Determine the [x, y] coordinate at the center of the cell enclosing the given text.  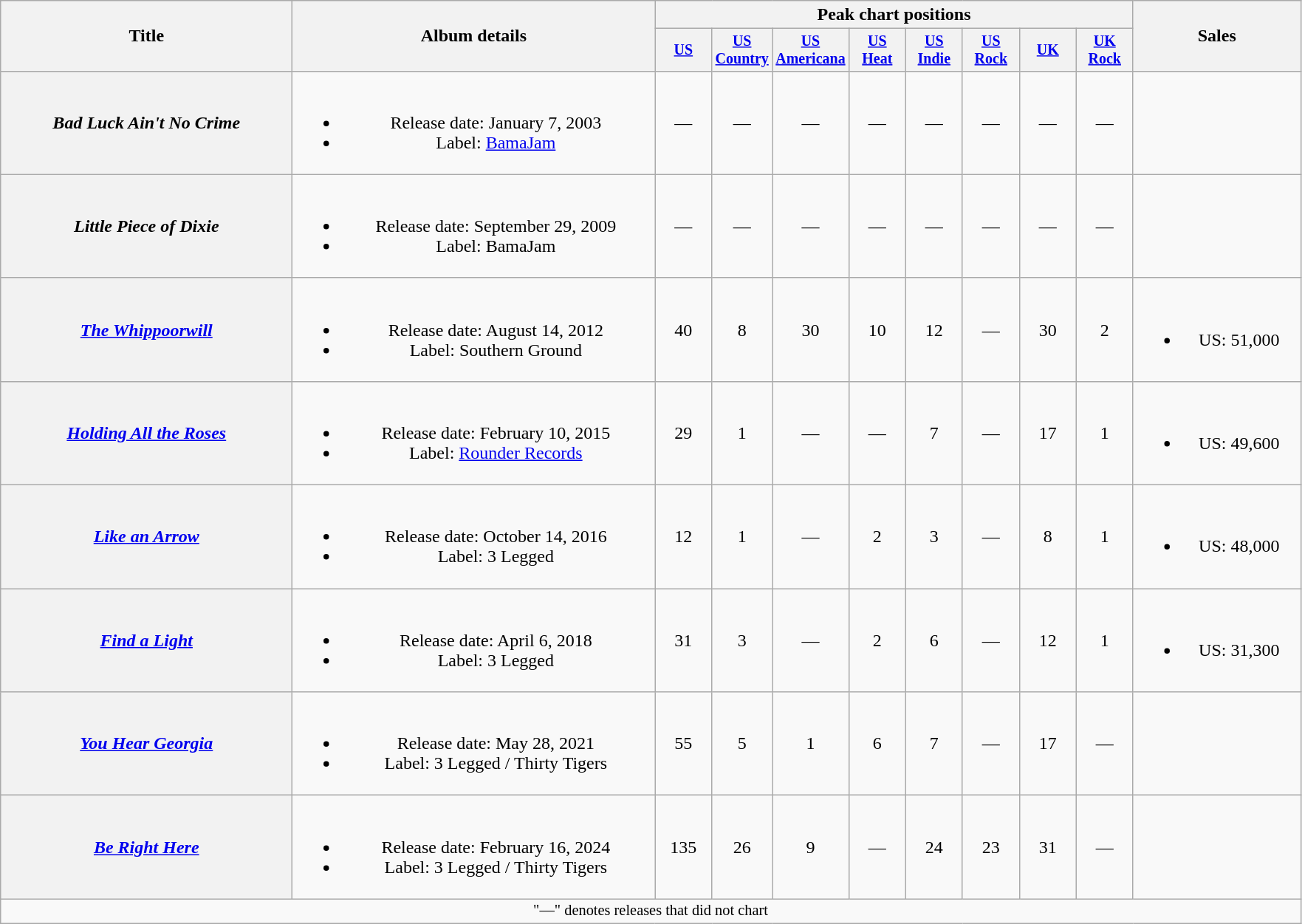
US: 49,600 [1217, 433]
5 [742, 744]
Peak chart positions [894, 15]
"—" denotes releases that did not chart [651, 911]
Holding All the Roses [146, 433]
Release date: April 6, 2018Label: 3 Legged [474, 640]
Release date: February 10, 2015Label: Rounder Records [474, 433]
40 [684, 329]
Bad Luck Ain't No Crime [146, 123]
You Hear Georgia [146, 744]
135 [684, 847]
The Whippoorwill [146, 329]
29 [684, 433]
Release date: May 28, 2021Label: 3 Legged / Thirty Tigers [474, 744]
US Americana [811, 50]
Like an Arrow [146, 537]
US [684, 50]
24 [933, 847]
Release date: February 16, 2024Label: 3 Legged / Thirty Tigers [474, 847]
US: 51,000 [1217, 329]
UK [1047, 50]
Title [146, 36]
9 [811, 847]
Be Right Here [146, 847]
US Country [742, 50]
USIndie [933, 50]
55 [684, 744]
UKRock [1105, 50]
Find a Light [146, 640]
Release date: September 29, 2009Label: BamaJam [474, 226]
Release date: August 14, 2012Label: Southern Ground [474, 329]
Release date: January 7, 2003Label: BamaJam [474, 123]
USRock [991, 50]
USHeat [877, 50]
US: 31,300 [1217, 640]
US: 48,000 [1217, 537]
10 [877, 329]
Little Piece of Dixie [146, 226]
Release date: October 14, 2016Label: 3 Legged [474, 537]
23 [991, 847]
26 [742, 847]
Sales [1217, 36]
Album details [474, 36]
